Determine the [X, Y] coordinate at the center of the cell enclosing the given text.  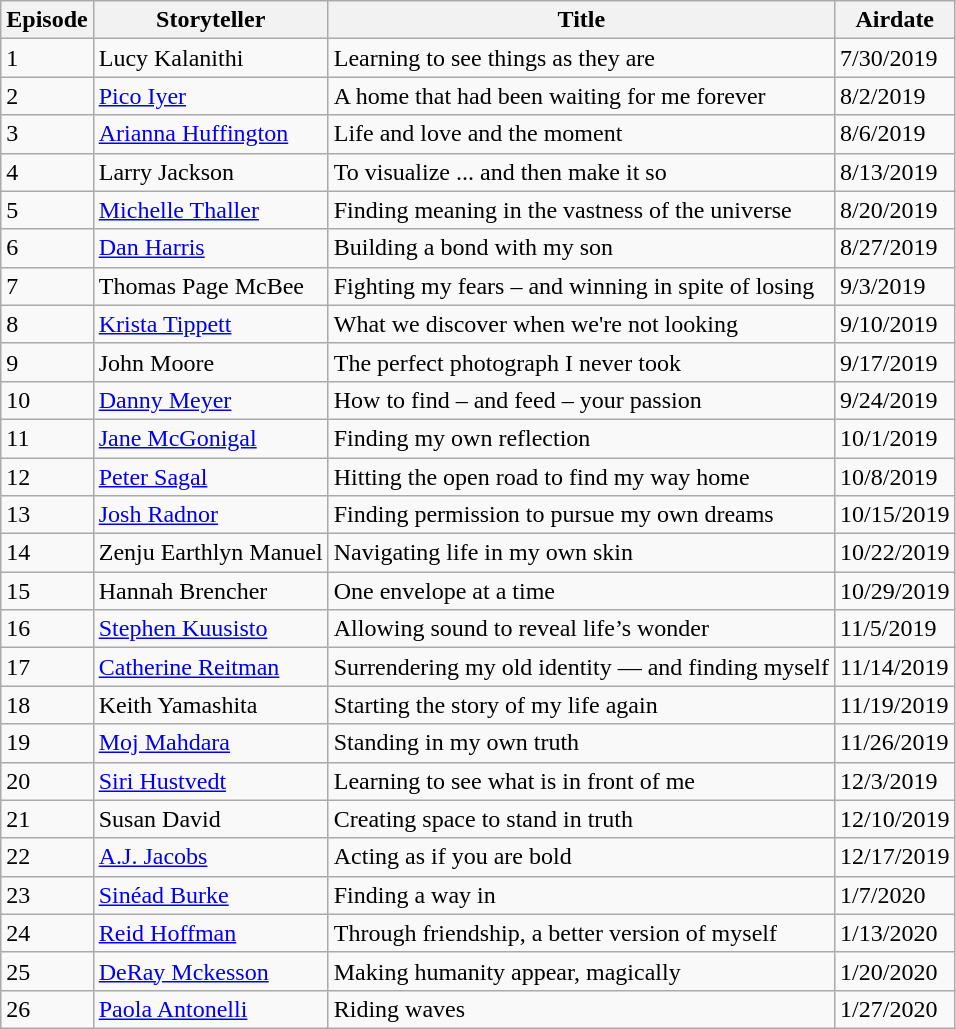
One envelope at a time [581, 591]
Building a bond with my son [581, 248]
Dan Harris [210, 248]
Catherine Reitman [210, 667]
13 [47, 515]
Acting as if you are bold [581, 857]
9/17/2019 [895, 362]
10/8/2019 [895, 477]
8/2/2019 [895, 96]
12 [47, 477]
Pico Iyer [210, 96]
The perfect photograph I never took [581, 362]
Through friendship, a better version of myself [581, 933]
Finding a way in [581, 895]
Fighting my fears – and winning in spite of losing [581, 286]
Krista Tippett [210, 324]
Surrendering my old identity — and finding myself [581, 667]
11/14/2019 [895, 667]
11/5/2019 [895, 629]
10/22/2019 [895, 553]
1/7/2020 [895, 895]
1/27/2020 [895, 1009]
To visualize ... and then make it so [581, 172]
8/27/2019 [895, 248]
Josh Radnor [210, 515]
1/13/2020 [895, 933]
17 [47, 667]
Finding permission to pursue my own dreams [581, 515]
10/15/2019 [895, 515]
Riding waves [581, 1009]
3 [47, 134]
Hitting the open road to find my way home [581, 477]
Danny Meyer [210, 400]
5 [47, 210]
DeRay Mckesson [210, 971]
8/13/2019 [895, 172]
10 [47, 400]
7/30/2019 [895, 58]
Stephen Kuusisto [210, 629]
Peter Sagal [210, 477]
Airdate [895, 20]
24 [47, 933]
Learning to see what is in front of me [581, 781]
10/29/2019 [895, 591]
9/10/2019 [895, 324]
Arianna Huffington [210, 134]
Thomas Page McBee [210, 286]
7 [47, 286]
2 [47, 96]
9/24/2019 [895, 400]
8/6/2019 [895, 134]
15 [47, 591]
16 [47, 629]
18 [47, 705]
Creating space to stand in truth [581, 819]
A.J. Jacobs [210, 857]
6 [47, 248]
26 [47, 1009]
22 [47, 857]
Moj Mahdara [210, 743]
Starting the story of my life again [581, 705]
Zenju Earthlyn Manuel [210, 553]
How to find – and feed – your passion [581, 400]
Storyteller [210, 20]
4 [47, 172]
Life and love and the moment [581, 134]
What we discover when we're not looking [581, 324]
Reid Hoffman [210, 933]
Learning to see things as they are [581, 58]
11/19/2019 [895, 705]
11 [47, 438]
Standing in my own truth [581, 743]
Allowing sound to reveal life’s wonder [581, 629]
John Moore [210, 362]
21 [47, 819]
11/26/2019 [895, 743]
14 [47, 553]
Michelle Thaller [210, 210]
8/20/2019 [895, 210]
A home that had been waiting for me forever [581, 96]
Paola Antonelli [210, 1009]
12/17/2019 [895, 857]
Episode [47, 20]
Hannah Brencher [210, 591]
Title [581, 20]
8 [47, 324]
Finding meaning in the vastness of the universe [581, 210]
Finding my own reflection [581, 438]
Making humanity appear, magically [581, 971]
12/10/2019 [895, 819]
25 [47, 971]
9/3/2019 [895, 286]
19 [47, 743]
23 [47, 895]
9 [47, 362]
Navigating life in my own skin [581, 553]
Sinéad Burke [210, 895]
Lucy Kalanithi [210, 58]
12/3/2019 [895, 781]
Keith Yamashita [210, 705]
1/20/2020 [895, 971]
10/1/2019 [895, 438]
Jane McGonigal [210, 438]
20 [47, 781]
1 [47, 58]
Susan David [210, 819]
Siri Hustvedt [210, 781]
Larry Jackson [210, 172]
